Capture the cell that displays the provided text and extract its (x, y) central coordinate. 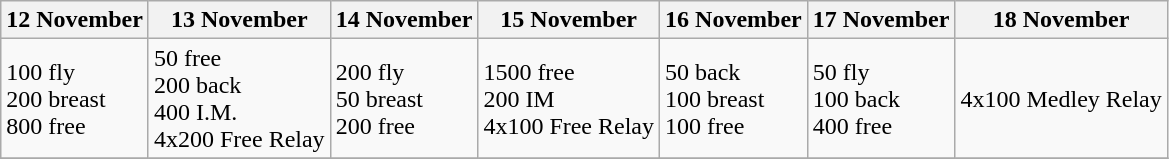
100 fly 200 breast 800 free (75, 98)
17 November (881, 20)
4x100 Medley Relay (1061, 98)
13 November (239, 20)
50 fly 100 back 400 free (881, 98)
1500 free 200 IM 4x100 Free Relay (569, 98)
18 November (1061, 20)
50 free 200 back 400 I.M. 4x200 Free Relay (239, 98)
200 fly 50 breast 200 free (404, 98)
50 back 100 breast 100 free (734, 98)
16 November (734, 20)
12 November (75, 20)
14 November (404, 20)
15 November (569, 20)
